Find where the given text appears and provide that cell's center as [x, y] coordinate. 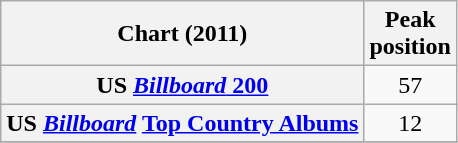
Chart (2011) [182, 34]
US Billboard Top Country Albums [182, 123]
Peakposition [410, 34]
57 [410, 85]
US Billboard 200 [182, 85]
12 [410, 123]
